Output the [x, y] coordinate of the center of the cell containing the given text.  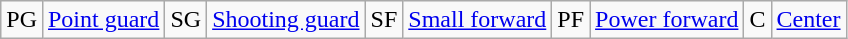
C [758, 20]
Shooting guard [286, 20]
Small forward [478, 20]
Center [808, 20]
SG [186, 20]
Point guard [103, 20]
SF [384, 20]
PG [22, 20]
Power forward [667, 20]
PF [571, 20]
